Pinpoint the cell where the given text exists, returning its [x, y] midpoint coordinate. 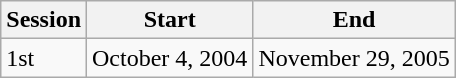
Session [44, 20]
1st [44, 58]
November 29, 2005 [354, 58]
End [354, 20]
October 4, 2004 [170, 58]
Start [170, 20]
